Output the (X, Y) coordinate of the center of the cell containing the given text.  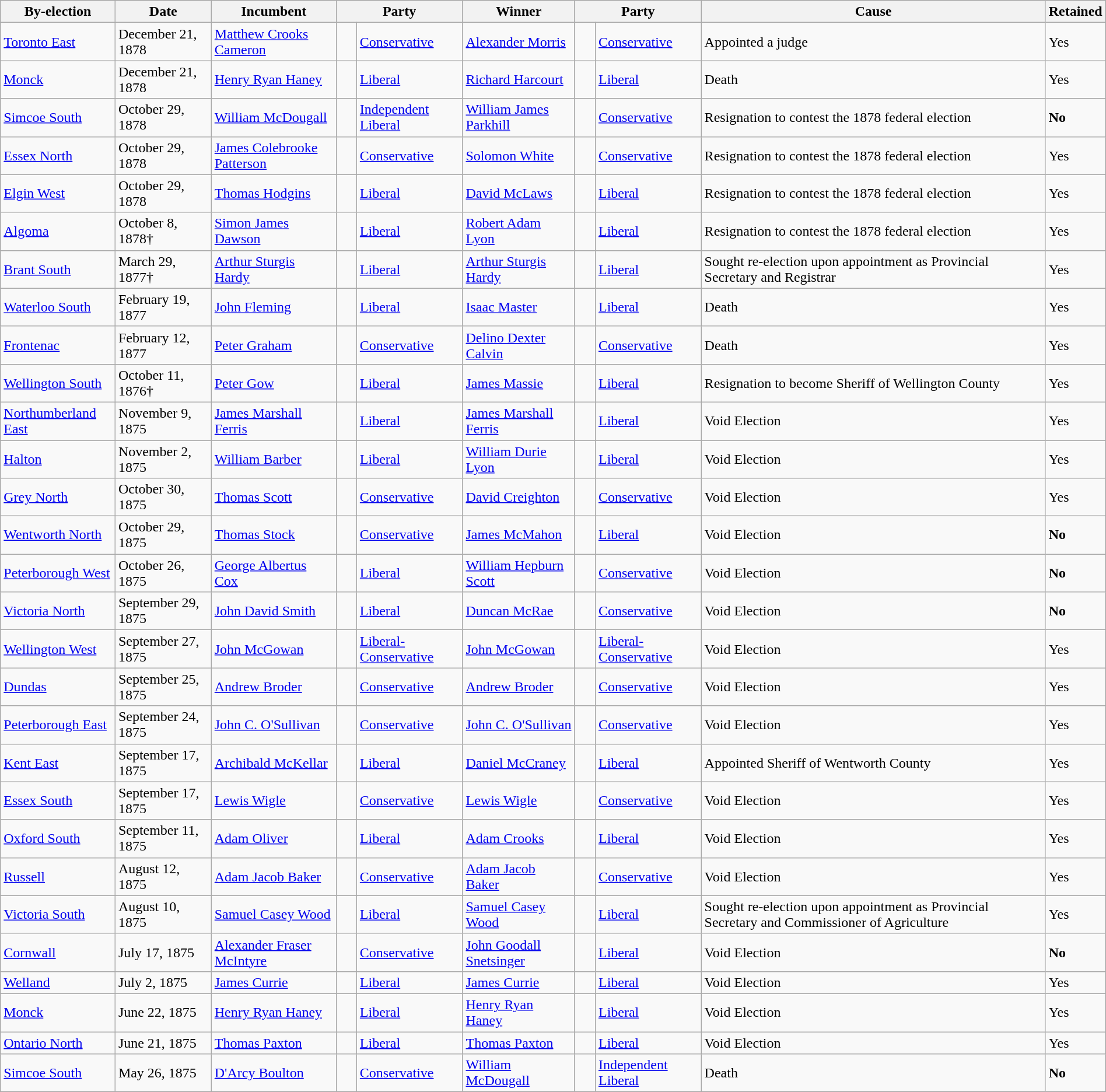
Essex South (58, 800)
Cause (873, 12)
Victoria South (58, 915)
Welland (58, 982)
Matthew Crooks Cameron (274, 42)
November 2, 1875 (163, 459)
June 22, 1875 (163, 1013)
By-election (58, 12)
Alexander Fraser McIntyre (274, 952)
July 17, 1875 (163, 952)
September 29, 1875 (163, 611)
Appointed Sheriff of Wentworth County (873, 763)
James Colebrooke Patterson (274, 155)
Peter Graham (274, 345)
Algoma (58, 231)
D'Arcy Boulton (274, 1073)
William James Parkhill (519, 118)
Thomas Scott (274, 497)
September 11, 1875 (163, 839)
William Durie Lyon (519, 459)
September 25, 1875 (163, 687)
Richard Harcourt (519, 79)
October 8, 1878† (163, 231)
Russell (58, 876)
Northumberland East (58, 421)
David Creighton (519, 497)
Archibald McKellar (274, 763)
Kent East (58, 763)
Peter Gow (274, 383)
Toronto East (58, 42)
Essex North (58, 155)
Peterborough East (58, 724)
March 29, 1877† (163, 269)
Oxford South (58, 839)
Solomon White (519, 155)
February 12, 1877 (163, 345)
Waterloo South (58, 307)
Grey North (58, 497)
George Albertus Cox (274, 573)
James Massie (519, 383)
August 12, 1875 (163, 876)
John David Smith (274, 611)
Ontario North (58, 1042)
Appointed a judge (873, 42)
John Fleming (274, 307)
Delino Dexter Calvin (519, 345)
Wentworth North (58, 535)
October 26, 1875 (163, 573)
John Goodall Snetsinger (519, 952)
Date (163, 12)
Cornwall (58, 952)
August 10, 1875 (163, 915)
Retained (1076, 12)
Robert Adam Lyon (519, 231)
Elgin West (58, 194)
September 27, 1875 (163, 649)
May 26, 1875 (163, 1073)
Peterborough West (58, 573)
Duncan McRae (519, 611)
William Hepburn Scott (519, 573)
Winner (519, 12)
William Barber (274, 459)
Daniel McCraney (519, 763)
Sought re-election upon appointment as Provincial Secretary and Registrar (873, 269)
October 29, 1875 (163, 535)
February 19, 1877 (163, 307)
James McMahon (519, 535)
David McLaws (519, 194)
Incumbent (274, 12)
Resignation to become Sheriff of Wellington County (873, 383)
June 21, 1875 (163, 1042)
October 11, 1876† (163, 383)
Dundas (58, 687)
Frontenac (58, 345)
Brant South (58, 269)
November 9, 1875 (163, 421)
Adam Oliver (274, 839)
September 24, 1875 (163, 724)
Adam Crooks (519, 839)
Wellington West (58, 649)
Sought re-election upon appointment as Provincial Secretary and Commissioner of Agriculture (873, 915)
Wellington South (58, 383)
Alexander Morris (519, 42)
Thomas Stock (274, 535)
October 30, 1875 (163, 497)
Halton (58, 459)
Thomas Hodgins (274, 194)
July 2, 1875 (163, 982)
Simon James Dawson (274, 231)
Victoria North (58, 611)
Isaac Master (519, 307)
